Detect which cell encompasses the target text, then output its (x, y) center coordinate. 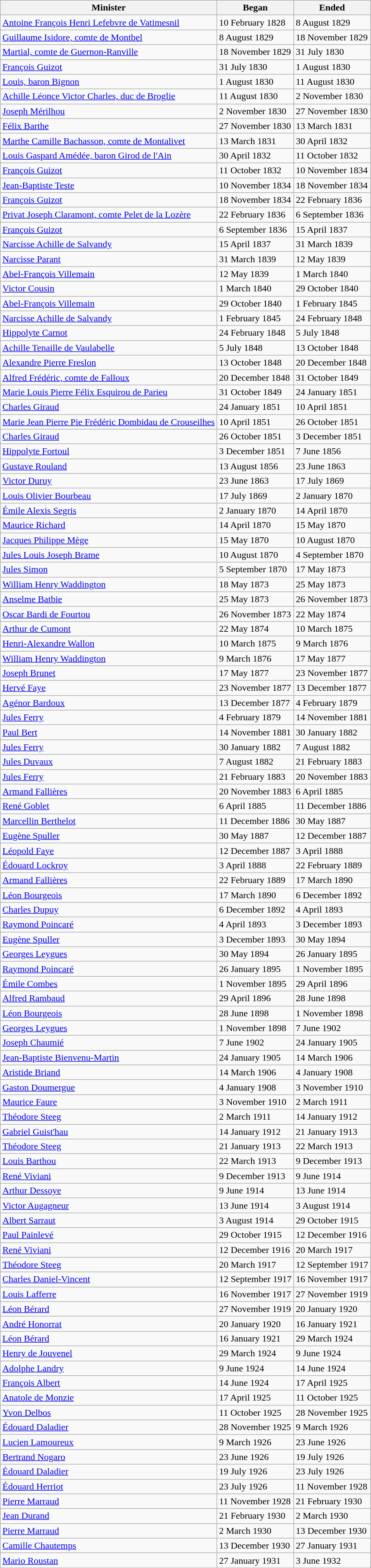
3 June 1932 (332, 1560)
Félix Barthe (109, 126)
Anselme Batbie (109, 599)
Charles Dupuy (109, 910)
Camille Chautemps (109, 1545)
Hervé Faye (109, 688)
Antoine François Henri Lefebvre de Vatimesnil (109, 23)
Minister (109, 8)
Martial, comte de Guernon-Ranville (109, 52)
François Albert (109, 1383)
Henry de Jouvenel (109, 1353)
Arthur Dessoye (109, 1191)
Jules Duvaux (109, 762)
Jean-Baptiste Bienvenu-Martin (109, 1058)
René Goblet (109, 806)
Émile Alexis Segris (109, 510)
Marie Louis Pierre Félix Esquirou de Parieu (109, 392)
Aristide Briand (109, 1072)
Achille Léonce Victor Charles, duc de Broglie (109, 96)
4 September 1870 (332, 555)
Louis, baron Bignon (109, 82)
Joseph Mérilhou (109, 111)
Marthe Camille Bachasson, comte de Montalivet (109, 141)
Joseph Chaumié (109, 1043)
Léopold Faye (109, 850)
Anatole de Monzie (109, 1398)
Bertrand Nogaro (109, 1457)
Alexandre Pierre Freslon (109, 362)
Émile Combes (109, 984)
Marcellin Berthelot (109, 821)
Victor Cousin (109, 289)
Victor Augagneur (109, 1206)
Charles Daniel-Vincent (109, 1279)
Arthur de Cumont (109, 629)
André Honorrat (109, 1324)
Hippolyte Carnot (109, 333)
Joseph Brunet (109, 673)
Paul Bert (109, 732)
5 September 1870 (255, 570)
Paul Painlevé (109, 1235)
Jacques Philippe Mège (109, 540)
13 August 1856 (255, 466)
Hippolyte Fortoul (109, 451)
Began (255, 8)
Édouard Herriot (109, 1486)
Louis Lafferre (109, 1294)
Jules Louis Joseph Brame (109, 555)
Achille Tenaille de Vaulabelle (109, 348)
Alfred Rambaud (109, 998)
Albert Sarraut (109, 1220)
Maurice Richard (109, 525)
17 May 1873 (332, 570)
Maurice Faure (109, 1102)
Privat Joseph Claramont, comte Pelet de la Lozère (109, 215)
Ended (332, 8)
Agénor Bardoux (109, 703)
Victor Duruy (109, 481)
Yvon Delbos (109, 1413)
Louis Barthou (109, 1161)
Louis Olivier Bourbeau (109, 496)
Oscar Bardi de Fourtou (109, 614)
Lucien Lamoureux (109, 1442)
Marie Jean Pierre Pie Frédéric Dombidau de Crouseilhes (109, 422)
Louis Gaspard Amédée, baron Girod de l'Ain (109, 155)
Gaston Doumergue (109, 1087)
10 February 1828 (255, 23)
Guillaume Isidore, comte de Montbel (109, 37)
18 May 1873 (255, 584)
Mario Roustan (109, 1560)
Gustave Rouland (109, 466)
Adolphe Landry (109, 1368)
Jean-Baptiste Teste (109, 185)
Jules Simon (109, 570)
Henri-Alexandre Wallon (109, 643)
Édouard Lockroy (109, 865)
Gabriel Guist'hau (109, 1132)
Alfred Frédéric, comte de Falloux (109, 377)
Narcisse Parant (109, 259)
7 June 1856 (332, 451)
Jean Durand (109, 1516)
